Output the (x, y) coordinate of the center of the cell containing the given text.  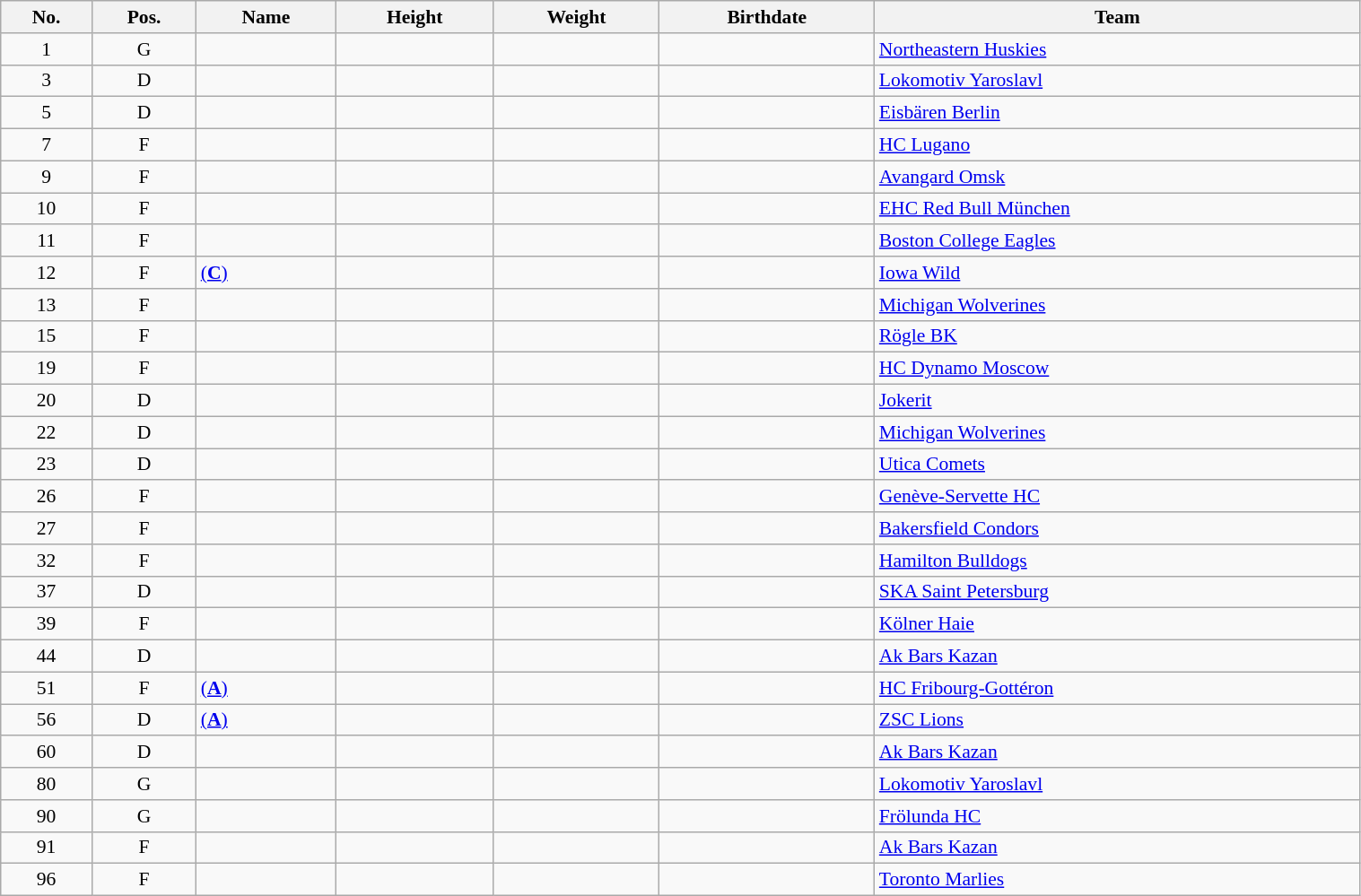
19 (47, 369)
44 (47, 657)
Birthdate (767, 17)
12 (47, 273)
91 (47, 848)
No. (47, 17)
Weight (576, 17)
Genève-Servette HC (1118, 497)
HC Lugano (1118, 145)
23 (47, 465)
32 (47, 561)
5 (47, 113)
Utica Comets (1118, 465)
HC Dynamo Moscow (1118, 369)
1 (47, 49)
Pos. (144, 17)
37 (47, 592)
Frölunda HC (1118, 816)
Name (266, 17)
9 (47, 177)
ZSC Lions (1118, 720)
Team (1118, 17)
Toronto Marlies (1118, 880)
Northeastern Huskies (1118, 49)
Avangard Omsk (1118, 177)
(C) (266, 273)
Bakersfield Condors (1118, 528)
7 (47, 145)
HC Fribourg-Gottéron (1118, 688)
90 (47, 816)
51 (47, 688)
39 (47, 624)
26 (47, 497)
Iowa Wild (1118, 273)
Kölner Haie (1118, 624)
22 (47, 432)
27 (47, 528)
EHC Red Bull München (1118, 209)
96 (47, 880)
56 (47, 720)
3 (47, 81)
80 (47, 784)
11 (47, 241)
Hamilton Bulldogs (1118, 561)
60 (47, 752)
Rögle BK (1118, 336)
Boston College Eagles (1118, 241)
10 (47, 209)
Eisbären Berlin (1118, 113)
15 (47, 336)
SKA Saint Petersburg (1118, 592)
20 (47, 401)
Height (414, 17)
13 (47, 305)
Jokerit (1118, 401)
